From the cell containing the given text, extract its center point as (x, y) coordinate. 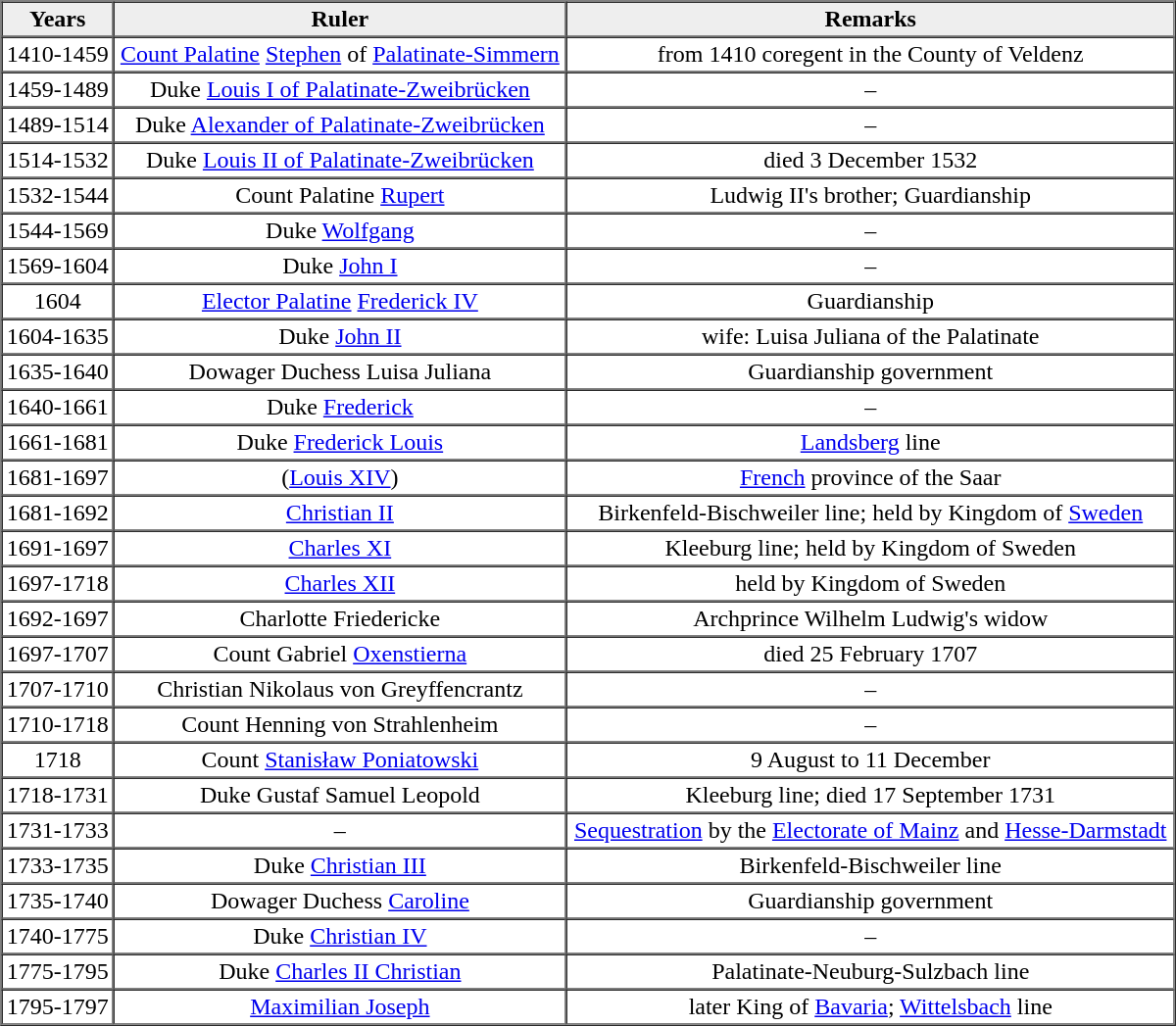
(Louis XIV) (340, 478)
Kleeburg line; died 17 September 1731 (870, 796)
1731-1733 (58, 831)
9 August to 11 December (870, 760)
1640-1661 (58, 408)
1661-1681 (58, 443)
Count Stanisław Poniatowski (340, 760)
Palatinate-Neuburg-Sulzbach line (870, 972)
1740-1775 (58, 937)
Elector Palatine Frederick IV (340, 302)
Duke Christian III (340, 866)
Kleeburg line; held by Kingdom of Sweden (870, 549)
1697-1707 (58, 655)
Duke Gustaf Samuel Leopold (340, 796)
1604 (58, 302)
1710-1718 (58, 725)
Count Palatine Rupert (340, 196)
1795-1797 (58, 1007)
Birkenfeld-Bischweiler line; held by Kingdom of Sweden (870, 513)
1692-1697 (58, 619)
Count Palatine Stephen of Palatinate-Simmern (340, 55)
Duke Christian IV (340, 937)
1604-1635 (58, 337)
Archprince Wilhelm Ludwig's widow (870, 619)
Landsberg line (870, 443)
1718 (58, 760)
1544-1569 (58, 231)
1733-1735 (58, 866)
1691-1697 (58, 549)
1489-1514 (58, 125)
1569-1604 (58, 267)
from 1410 coregent in the County of Veldenz (870, 55)
Birkenfeld-Bischweiler line (870, 866)
Charles XI (340, 549)
Guardianship (870, 302)
Count Gabriel Oxenstierna (340, 655)
Duke Wolfgang (340, 231)
Duke Louis II of Palatinate-Zweibrücken (340, 161)
Charlotte Friedericke (340, 619)
Christian Nikolaus von Greyffencrantz (340, 690)
1681-1697 (58, 478)
1775-1795 (58, 972)
1635-1640 (58, 372)
1532-1544 (58, 196)
Years (58, 20)
Duke Charles II Christian (340, 972)
1735-1740 (58, 902)
1514-1532 (58, 161)
1697-1718 (58, 584)
Ruler (340, 20)
Duke Frederick Louis (340, 443)
died 3 December 1532 (870, 161)
Christian II (340, 513)
Charles XII (340, 584)
Maximilian Joseph (340, 1007)
Duke Alexander of Palatinate-Zweibrücken (340, 125)
1718-1731 (58, 796)
Duke John II (340, 337)
Count Henning von Strahlenheim (340, 725)
1681-1692 (58, 513)
later King of Bavaria; Wittelsbach line (870, 1007)
wife: Luisa Juliana of the Palatinate (870, 337)
Dowager Duchess Luisa Juliana (340, 372)
Duke Frederick (340, 408)
Ludwig II's brother; Guardianship (870, 196)
Duke Louis I of Palatinate-Zweibrücken (340, 90)
Sequestration by the Electorate of Mainz and Hesse-Darmstadt (870, 831)
French province of the Saar (870, 478)
held by Kingdom of Sweden (870, 584)
Duke John I (340, 267)
1707-1710 (58, 690)
died 25 February 1707 (870, 655)
1459-1489 (58, 90)
Dowager Duchess Caroline (340, 902)
1410-1459 (58, 55)
Remarks (870, 20)
